Find where the given text appears and provide that cell's center as (X, Y) coordinate. 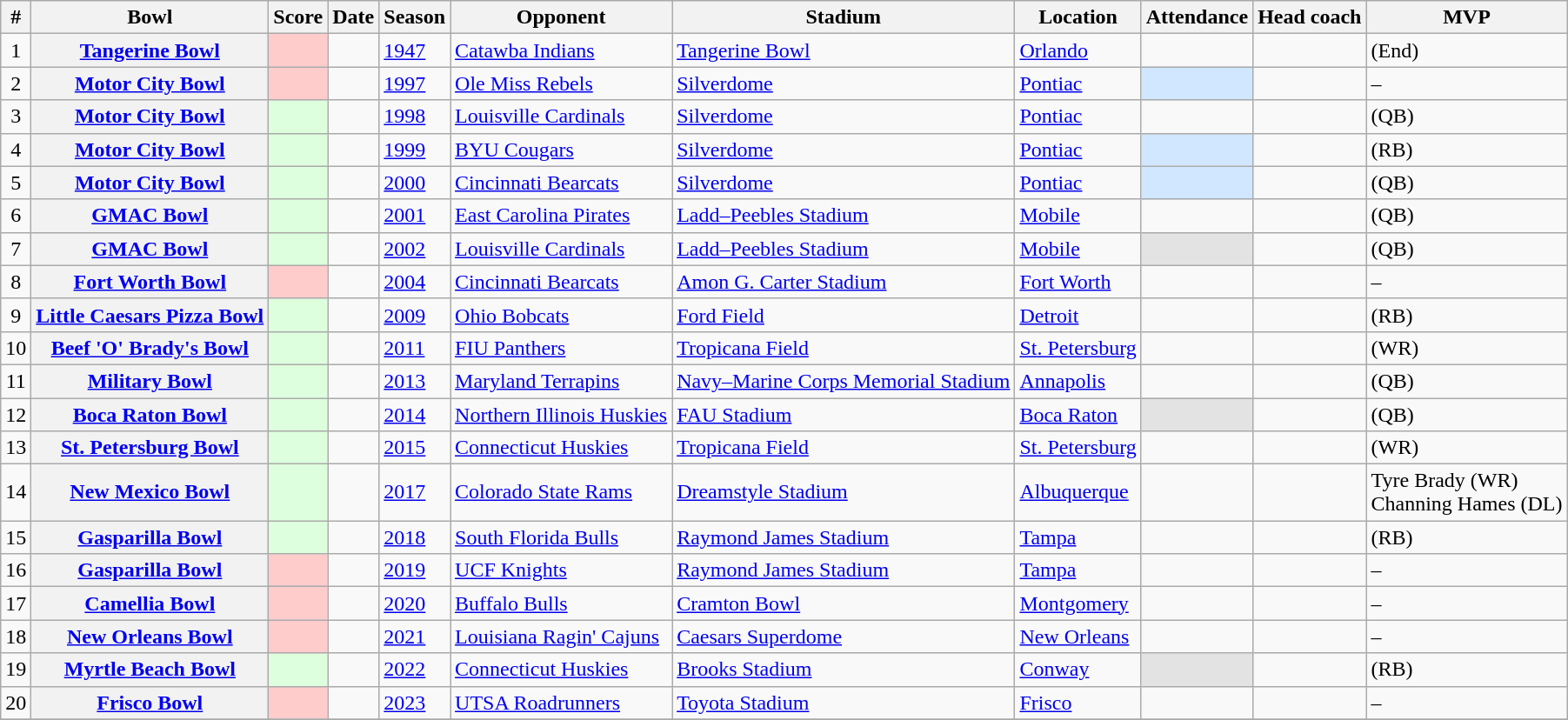
1998 (415, 117)
18 (16, 637)
South Florida Bulls (562, 537)
Opponent (562, 17)
2014 (415, 415)
2023 (415, 703)
Myrtle Beach Bowl (150, 670)
New Orleans Bowl (150, 637)
13 (16, 448)
1 (16, 50)
Beef 'O' Brady's Bowl (150, 348)
Louisiana Ragin' Cajuns (562, 637)
Military Bowl (150, 381)
Camellia Bowl (150, 603)
FIU Panthers (562, 348)
UCF Knights (562, 570)
MVP (1466, 17)
5 (16, 183)
Boca Raton (1078, 415)
Dreamstyle Stadium (844, 492)
Catawba Indians (562, 50)
# (16, 17)
(End) (1466, 50)
Boca Raton Bowl (150, 415)
Stadium (844, 17)
Conway (1078, 670)
BYU Cougars (562, 150)
2000 (415, 183)
12 (16, 415)
New Mexico Bowl (150, 492)
2020 (415, 603)
Northern Illinois Huskies (562, 415)
Location (1078, 17)
Head coach (1310, 17)
1999 (415, 150)
Frisco Bowl (150, 703)
7 (16, 249)
Buffalo Bulls (562, 603)
2015 (415, 448)
Brooks Stadium (844, 670)
6 (16, 216)
1997 (415, 83)
Orlando (1078, 50)
2018 (415, 537)
15 (16, 537)
2013 (415, 381)
Ford Field (844, 315)
2 (16, 83)
16 (16, 570)
3 (16, 117)
Toyota Stadium (844, 703)
East Carolina Pirates (562, 216)
17 (16, 603)
FAU Stadium (844, 415)
Date (353, 17)
Amon G. Carter Stadium (844, 282)
Fort Worth (1078, 282)
9 (16, 315)
Albuquerque (1078, 492)
2022 (415, 670)
19 (16, 670)
Ole Miss Rebels (562, 83)
1947 (415, 50)
10 (16, 348)
8 (16, 282)
Cramton Bowl (844, 603)
2017 (415, 492)
Colorado State Rams (562, 492)
2021 (415, 637)
2001 (415, 216)
2009 (415, 315)
UTSA Roadrunners (562, 703)
Bowl (150, 17)
2011 (415, 348)
4 (16, 150)
New Orleans (1078, 637)
Detroit (1078, 315)
Score (298, 17)
Montgomery (1078, 603)
Little Caesars Pizza Bowl (150, 315)
11 (16, 381)
Season (415, 17)
Caesars Superdome (844, 637)
2004 (415, 282)
Attendance (1197, 17)
20 (16, 703)
14 (16, 492)
Annapolis (1078, 381)
Tyre Brady (WR)Channing Hames (DL) (1466, 492)
Maryland Terrapins (562, 381)
Ohio Bobcats (562, 315)
Fort Worth Bowl (150, 282)
2019 (415, 570)
St. Petersburg Bowl (150, 448)
Frisco (1078, 703)
Navy–Marine Corps Memorial Stadium (844, 381)
2002 (415, 249)
